Determine the [x, y] coordinate at the center of the cell enclosing the given text.  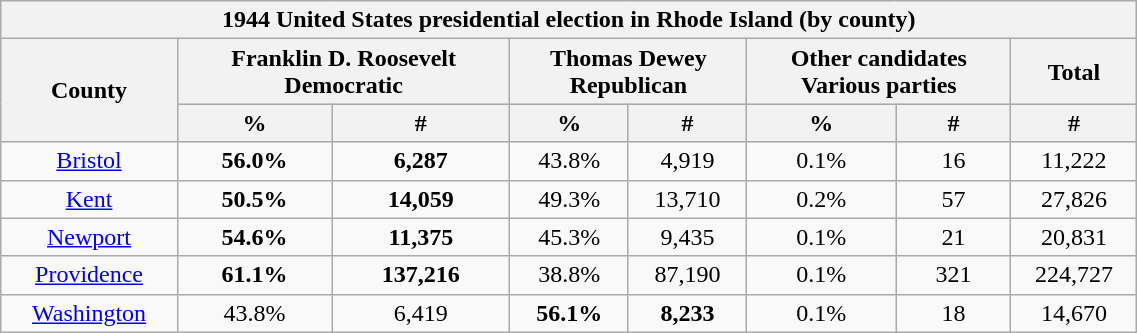
Kent [90, 199]
56.0% [254, 161]
0.2% [822, 199]
38.8% [569, 275]
1944 United States presidential election in Rhode Island (by county) [569, 20]
61.1% [254, 275]
Newport [90, 237]
50.5% [254, 199]
56.1% [569, 313]
45.3% [569, 237]
4,919 [687, 161]
Providence [90, 275]
6,419 [421, 313]
Washington [90, 313]
Total [1074, 72]
20,831 [1074, 237]
8,233 [687, 313]
49.3% [569, 199]
21 [954, 237]
6,287 [421, 161]
Franklin D. RooseveltDemocratic [344, 72]
321 [954, 275]
9,435 [687, 237]
Thomas DeweyRepublican [628, 72]
13,710 [687, 199]
18 [954, 313]
224,727 [1074, 275]
87,190 [687, 275]
57 [954, 199]
11,222 [1074, 161]
16 [954, 161]
Other candidatesVarious parties [879, 72]
County [90, 90]
14,670 [1074, 313]
11,375 [421, 237]
14,059 [421, 199]
Bristol [90, 161]
137,216 [421, 275]
54.6% [254, 237]
27,826 [1074, 199]
